Provide the [x, y] coordinate of the cell's center where the given text is located.  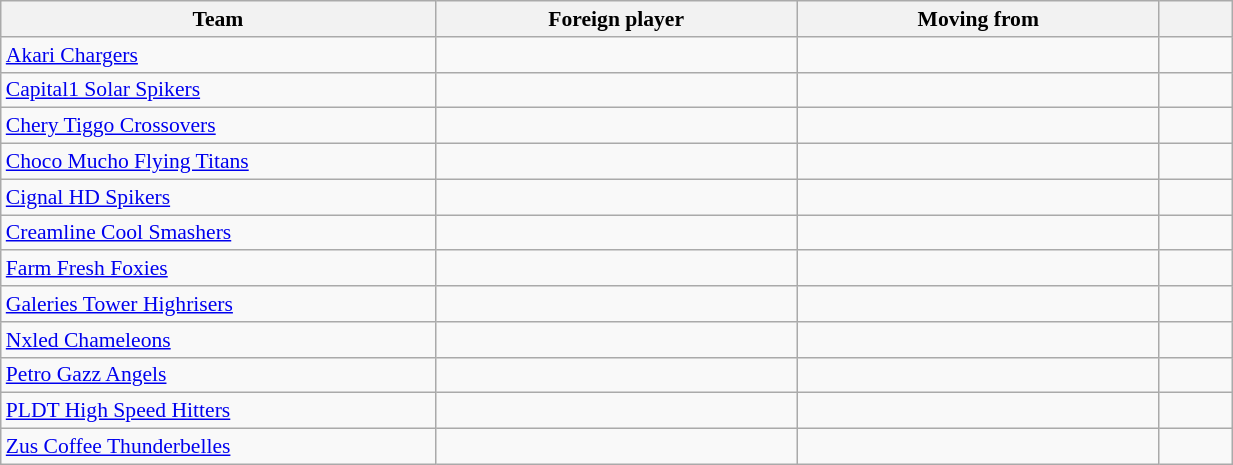
Chery Tiggo Crossovers [218, 126]
Akari Chargers [218, 55]
Nxled Chameleons [218, 340]
Petro Gazz Angels [218, 375]
Cignal HD Spikers [218, 197]
Zus Coffee Thunderbelles [218, 447]
Capital1 Solar Spikers [218, 90]
Creamline Cool Smashers [218, 233]
Farm Fresh Foxies [218, 269]
Foreign player [616, 19]
Moving from [978, 19]
Choco Mucho Flying Titans [218, 162]
Galeries Tower Highrisers [218, 304]
PLDT High Speed Hitters [218, 411]
Team [218, 19]
